Detect which cell encompasses the target text, then output its [X, Y] center coordinate. 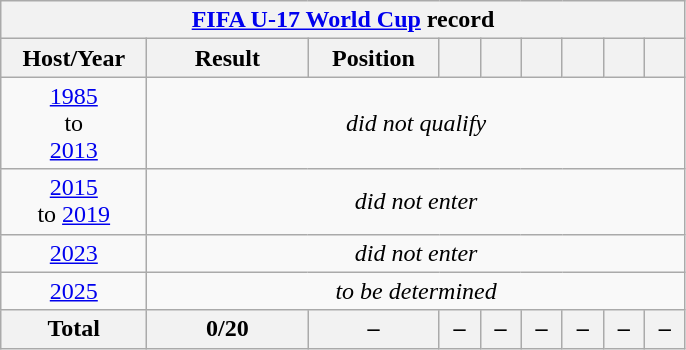
2025 [74, 291]
0/20 [228, 329]
Position [374, 58]
to be determined [416, 291]
2023 [74, 253]
FIFA U-17 World Cup record [344, 20]
Result [228, 58]
1985to 2013 [74, 123]
Total [74, 329]
Host/Year [74, 58]
did not qualify [416, 123]
2015to 2019 [74, 202]
